Provide the [x, y] coordinate of the cell's center where the given text is located.  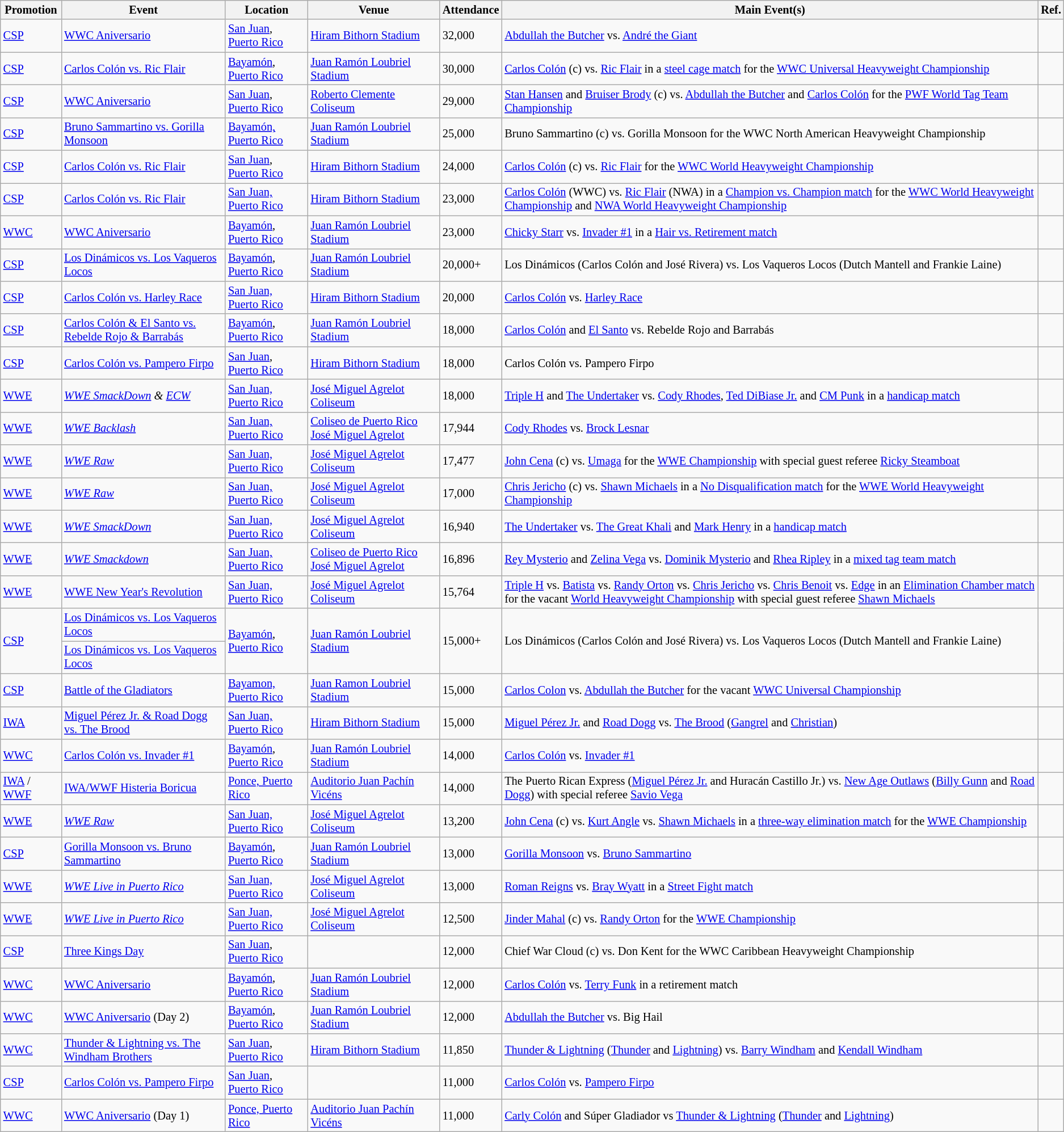
29,000 [471, 101]
20,000+ [471, 265]
IWA [31, 723]
12,500 [471, 919]
WWE New Year's Revolution [143, 592]
15,000+ [471, 641]
Thunder & Lightning vs. The Windham Brothers [143, 1050]
Event [143, 10]
Rey Mysterio and Zelina Vega vs. Dominik Mysterio and Rhea Ripley in a mixed tag team match [769, 559]
Thunder & Lightning (Thunder and Lightning) vs. Barry Windham and Kendall Windham [769, 1050]
Attendance [471, 10]
Bruno Sammartino (c) vs. Gorilla Monsoon for the WWC North American Heavyweight Championship [769, 134]
WWC Aniversario (Day 1) [143, 1116]
IWA/WWF Histeria Boricua [143, 788]
Promotion [31, 10]
The Undertaker vs. The Great Khali and Mark Henry in a handicap match [769, 527]
Carlos Colón and El Santo vs. Rebelde Rojo and Barrabás [769, 330]
Main Event(s) [769, 10]
15,764 [471, 592]
11,850 [471, 1050]
Carlos Colon vs. Abdullah the Butcher for the vacant WWC Universal Championship [769, 690]
Bayamon, Puerto Rico [267, 690]
30,000 [471, 69]
Carlos Colón (c) vs. Ric Flair in a steel cage match for the WWC Universal Heavyweight Championship [769, 69]
Carlos Colón (c) vs. Ric Flair for the WWC World Heavyweight Championship [769, 167]
32,000 [471, 36]
Chicky Starr vs. Invader #1 in a Hair vs. Retirement match [769, 232]
Chief War Cloud (c) vs. Don Kent for the WWC Caribbean Heavyweight Championship [769, 952]
Venue [373, 10]
Cody Rhodes vs. Brock Lesnar [769, 428]
Roberto Clemente Coliseum [373, 101]
John Cena (c) vs. Kurt Angle vs. Shawn Michaels in a three-way elimination match for the WWE Championship [769, 821]
25,000 [471, 134]
Carlos Colón vs. Terry Funk in a retirement match [769, 984]
Triple H and The Undertaker vs. Cody Rhodes, Ted DiBiase Jr. and CM Punk in a handicap match [769, 395]
Stan Hansen and Bruiser Brody (c) vs. Abdullah the Butcher and Carlos Colón for the PWF World Tag Team Championship [769, 101]
Carly Colón and Súper Gladiador vs Thunder & Lightning (Thunder and Lightning) [769, 1116]
Miguel Pérez Jr. & Road Dogg vs. The Brood [143, 723]
17,477 [471, 461]
Ref. [1051, 10]
WWE SmackDown & ECW [143, 395]
John Cena (c) vs. Umaga for the WWE Championship with special guest referee Ricky Steamboat [769, 461]
Carlos Colón & El Santo vs. Rebelde Rojo & Barrabás [143, 330]
Location [267, 10]
WWE Backlash [143, 428]
Juan Ramon Loubriel Stadium [373, 690]
16,940 [471, 527]
WWE SmackDown [143, 527]
Abdullah the Butcher vs. André the Giant [769, 36]
Chris Jericho (c) vs. Shawn Michaels in a No Disqualification match for the WWE World Heavyweight Championship [769, 494]
Battle of the Gladiators [143, 690]
16,896 [471, 559]
Miguel Pérez Jr. and Road Dogg vs. The Brood (Gangrel and Christian) [769, 723]
17,000 [471, 494]
IWA / WWF [31, 788]
Abdullah the Butcher vs. Big Hail [769, 1017]
17,944 [471, 428]
WWC Aniversario (Day 2) [143, 1017]
20,000 [471, 297]
24,000 [471, 167]
Bruno Sammartino vs. Gorilla Monsoon [143, 134]
Roman Reigns vs. Bray Wyatt in a Street Fight match [769, 886]
13,200 [471, 821]
WWE Smackdown [143, 559]
Jinder Mahal (c) vs. Randy Orton for the WWE Championship [769, 919]
Three Kings Day [143, 952]
The Puerto Rican Express (Miguel Pérez Jr. and Huracán Castillo Jr.) vs. New Age Outlaws (Billy Gunn and Road Dogg) with special referee Savio Vega [769, 788]
